Scan for the cell matching the given text and deliver its (x, y) coordinate at center. 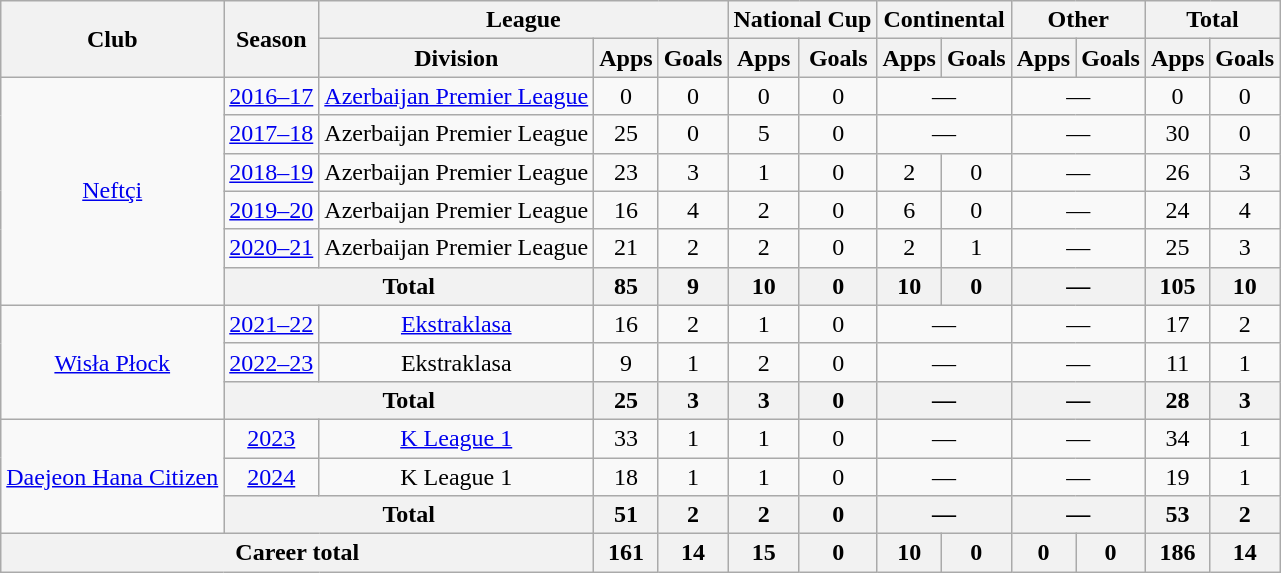
23 (626, 172)
186 (1177, 553)
161 (626, 553)
6 (909, 210)
28 (1177, 400)
51 (626, 515)
Neftçi (112, 191)
19 (1177, 477)
Wisła Płock (112, 362)
17 (1177, 324)
2022–23 (272, 362)
34 (1177, 438)
National Cup (802, 20)
2017–18 (272, 134)
Other (1078, 20)
2021–22 (272, 324)
30 (1177, 134)
2023 (272, 438)
Career total (298, 553)
85 (626, 286)
2019–20 (272, 210)
18 (626, 477)
Season (272, 39)
Club (112, 39)
Division (456, 58)
2024 (272, 477)
Daejeon Hana Citizen (112, 476)
11 (1177, 362)
26 (1177, 172)
Continental (944, 20)
2020–21 (272, 248)
33 (626, 438)
53 (1177, 515)
5 (764, 134)
24 (1177, 210)
21 (626, 248)
15 (764, 553)
2016–17 (272, 96)
2018–19 (272, 172)
105 (1177, 286)
League (524, 20)
